Provide the [X, Y] coordinate of the cell's center where the given text is located.  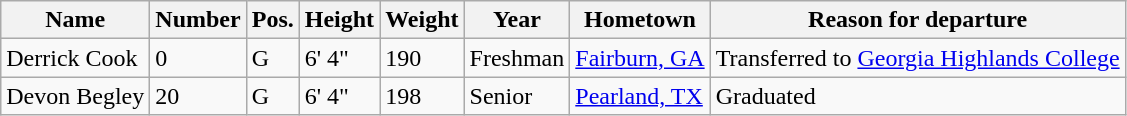
Freshman [517, 58]
Name [76, 20]
198 [422, 96]
Devon Begley [76, 96]
Pearland, TX [640, 96]
20 [198, 96]
Hometown [640, 20]
Height [339, 20]
Fairburn, GA [640, 58]
Transferred to Georgia Highlands College [918, 58]
Pos. [272, 20]
190 [422, 58]
Weight [422, 20]
Senior [517, 96]
Year [517, 20]
Number [198, 20]
0 [198, 58]
Derrick Cook [76, 58]
Reason for departure [918, 20]
Graduated [918, 96]
